For the text-containing cell, return its midpoint in [x, y] coordinate format. 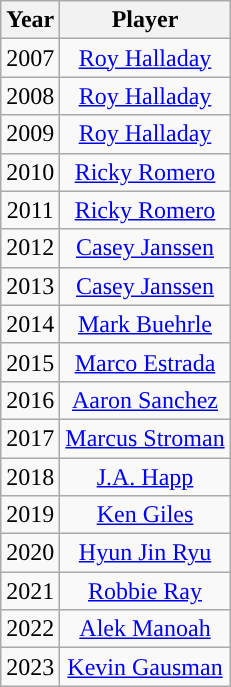
2017 [30, 438]
2008 [30, 96]
2010 [30, 172]
2015 [30, 362]
2007 [30, 58]
2022 [30, 629]
2014 [30, 324]
Alek Manoah [145, 629]
2018 [30, 477]
Hyun Jin Ryu [145, 553]
2009 [30, 134]
Player [145, 20]
Ken Giles [145, 515]
J.A. Happ [145, 477]
Marcus Stroman [145, 438]
2019 [30, 515]
2016 [30, 400]
Aaron Sanchez [145, 400]
Kevin Gausman [145, 667]
2021 [30, 591]
Mark Buehrle [145, 324]
2013 [30, 286]
2023 [30, 667]
2020 [30, 553]
2012 [30, 248]
Year [30, 20]
Marco Estrada [145, 362]
Robbie Ray [145, 591]
2011 [30, 210]
